From the cell containing the given text, extract its center point as (x, y) coordinate. 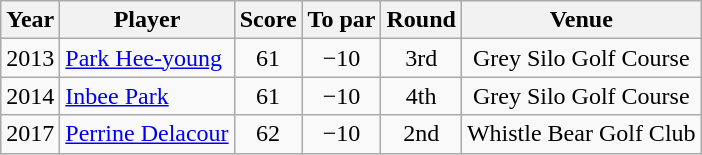
2017 (30, 134)
Whistle Bear Golf Club (581, 134)
Year (30, 20)
Park Hee-young (147, 58)
Score (268, 20)
2013 (30, 58)
3rd (421, 58)
4th (421, 96)
2014 (30, 96)
Player (147, 20)
Inbee Park (147, 96)
Perrine Delacour (147, 134)
62 (268, 134)
Round (421, 20)
Venue (581, 20)
2nd (421, 134)
To par (342, 20)
